Output the [x, y] coordinate of the center of the cell containing the given text.  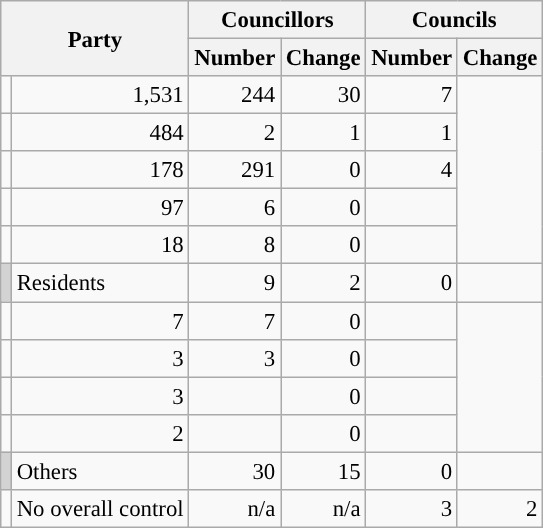
244 [235, 95]
18 [100, 245]
97 [100, 208]
484 [100, 133]
Others [100, 471]
1,531 [100, 95]
Councils [454, 20]
4 [412, 170]
291 [235, 170]
6 [235, 208]
178 [100, 170]
15 [324, 471]
Councillors [278, 20]
Party [95, 38]
9 [235, 283]
8 [235, 245]
No overall control [100, 509]
Residents [100, 283]
